Determine the [x, y] coordinate at the center of the cell enclosing the given text.  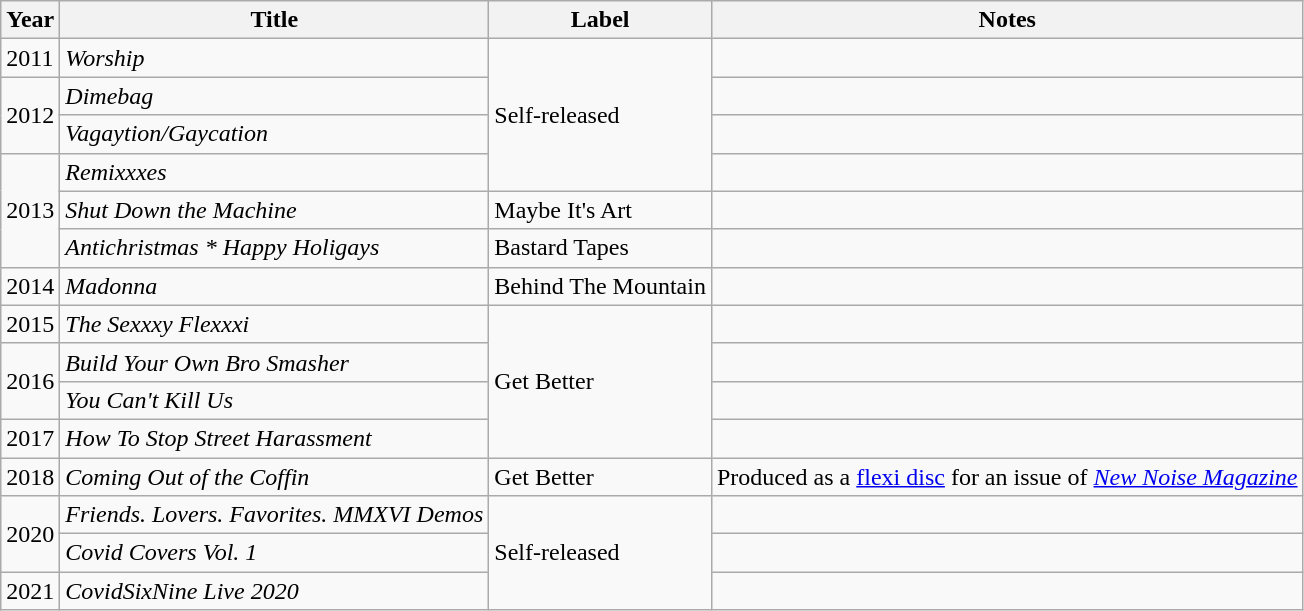
2021 [30, 591]
Covid Covers Vol. 1 [274, 553]
Maybe It's Art [600, 210]
Title [274, 20]
2015 [30, 324]
Coming Out of the Coffin [274, 477]
Vagaytion/Gaycation [274, 134]
2016 [30, 381]
2018 [30, 477]
Worship [274, 58]
Behind The Mountain [600, 286]
Produced as a flexi disc for an issue of New Noise Magazine [1007, 477]
Antichristmas * Happy Holigays [274, 248]
2020 [30, 534]
CovidSixNine Live 2020 [274, 591]
Friends. Lovers. Favorites. MMXVI Demos [274, 515]
Bastard Tapes [600, 248]
Remixxxes [274, 172]
2012 [30, 115]
Shut Down the Machine [274, 210]
2014 [30, 286]
2017 [30, 438]
Dimebag [274, 96]
2013 [30, 210]
Label [600, 20]
You Can't Kill Us [274, 400]
2011 [30, 58]
Madonna [274, 286]
Notes [1007, 20]
Year [30, 20]
How To Stop Street Harassment [274, 438]
Build Your Own Bro Smasher [274, 362]
The Sexxxy Flexxxi [274, 324]
